Identify which cell holds the provided text, then report its [X, Y] central coordinate. 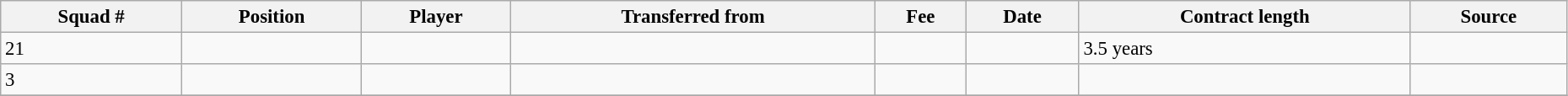
Date [1022, 17]
Squad # [91, 17]
3 [91, 80]
3.5 years [1245, 49]
Player [437, 17]
Source [1488, 17]
Fee [921, 17]
21 [91, 49]
Position [272, 17]
Transferred from [692, 17]
Contract length [1245, 17]
